Identify which cell holds the provided text, then report its [x, y] central coordinate. 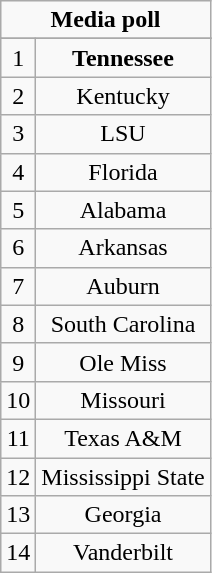
4 [18, 172]
Alabama [123, 210]
7 [18, 286]
Missouri [123, 400]
9 [18, 362]
5 [18, 210]
LSU [123, 134]
12 [18, 477]
3 [18, 134]
Auburn [123, 286]
2 [18, 96]
Kentucky [123, 96]
Mississippi State [123, 477]
10 [18, 400]
Vanderbilt [123, 553]
Texas A&M [123, 438]
13 [18, 515]
Florida [123, 172]
14 [18, 553]
Media poll [106, 20]
8 [18, 324]
South Carolina [123, 324]
Tennessee [123, 58]
Georgia [123, 515]
6 [18, 248]
Ole Miss [123, 362]
1 [18, 58]
Arkansas [123, 248]
11 [18, 438]
